Return the (x, y) coordinate for the center point of the cell that contains the specified text.  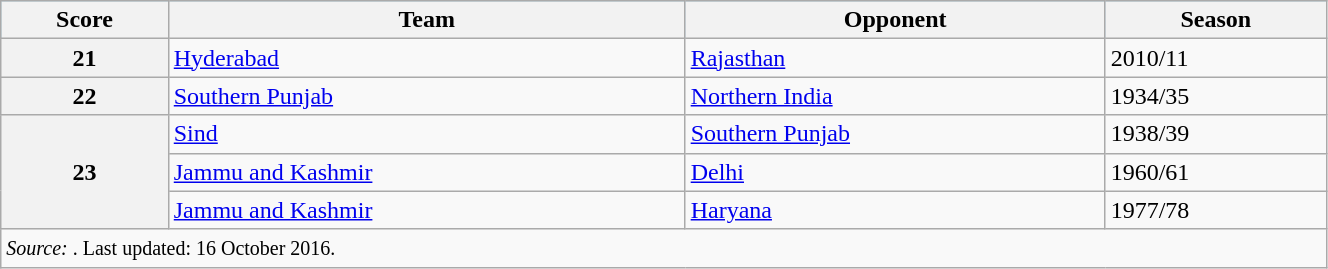
1934/35 (1216, 96)
Northern India (895, 96)
Hyderabad (426, 58)
Score (84, 20)
Season (1216, 20)
23 (84, 172)
22 (84, 96)
1960/61 (1216, 172)
1938/39 (1216, 134)
Source: . Last updated: 16 October 2016. (664, 248)
Opponent (895, 20)
Sind (426, 134)
21 (84, 58)
Rajasthan (895, 58)
2010/11 (1216, 58)
Delhi (895, 172)
Team (426, 20)
Haryana (895, 210)
1977/78 (1216, 210)
